Output the (x, y) coordinate of the center of the cell containing the given text.  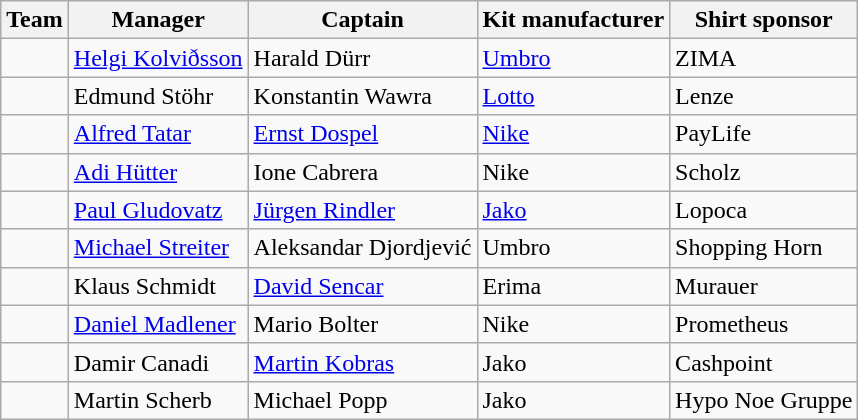
Lopoca (764, 210)
Paul Gludovatz (158, 210)
Alfred Tatar (158, 134)
Mario Bolter (362, 324)
Michael Streiter (158, 248)
Shopping Horn (764, 248)
Helgi Kolviðsson (158, 58)
Jürgen Rindler (362, 210)
Harald Dürr (362, 58)
Hypo Noe Gruppe (764, 400)
Ione Cabrera (362, 172)
Scholz (764, 172)
Lotto (574, 96)
Daniel Madlener (158, 324)
Murauer (764, 286)
Manager (158, 20)
Konstantin Wawra (362, 96)
Erima (574, 286)
ZIMA (764, 58)
Captain (362, 20)
Prometheus (764, 324)
Aleksandar Djordjević (362, 248)
Edmund Stöhr (158, 96)
David Sencar (362, 286)
Martin Kobras (362, 362)
Ernst Dospel (362, 134)
Cashpoint (764, 362)
Lenze (764, 96)
PayLife (764, 134)
Shirt sponsor (764, 20)
Adi Hütter (158, 172)
Damir Canadi (158, 362)
Team (35, 20)
Martin Scherb (158, 400)
Klaus Schmidt (158, 286)
Kit manufacturer (574, 20)
Michael Popp (362, 400)
